Return the [x, y] coordinate for the center point of the cell that contains the specified text.  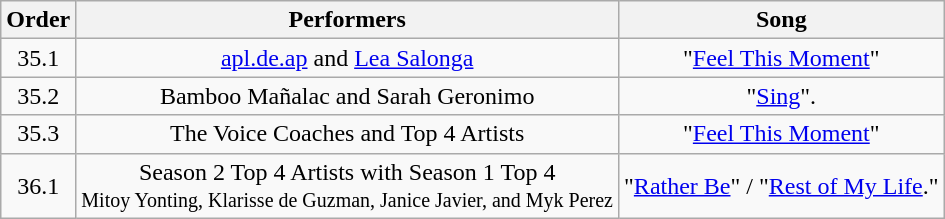
35.2 [38, 96]
"Sing". [782, 96]
"Rather Be" / "Rest of My Life." [782, 186]
36.1 [38, 186]
Order [38, 20]
Song [782, 20]
Performers [348, 20]
Bamboo Mañalac and Sarah Geronimo [348, 96]
Season 2 Top 4 Artists with Season 1 Top 4Mitoy Yonting, Klarisse de Guzman, Janice Javier, and Myk Perez [348, 186]
35.3 [38, 134]
apl.de.ap and Lea Salonga [348, 58]
The Voice Coaches and Top 4 Artists [348, 134]
35.1 [38, 58]
